Detect which cell encompasses the target text, then output its (x, y) center coordinate. 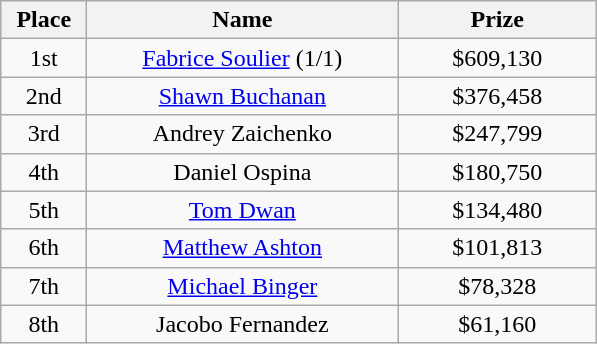
8th (44, 324)
3rd (44, 134)
Daniel Ospina (242, 172)
$247,799 (498, 134)
Fabrice Soulier (1/1) (242, 58)
$101,813 (498, 248)
1st (44, 58)
$78,328 (498, 286)
$61,160 (498, 324)
Name (242, 20)
Michael Binger (242, 286)
7th (44, 286)
Jacobo Fernandez (242, 324)
Place (44, 20)
5th (44, 210)
$134,480 (498, 210)
Tom Dwan (242, 210)
Matthew Ashton (242, 248)
Prize (498, 20)
$609,130 (498, 58)
Shawn Buchanan (242, 96)
4th (44, 172)
$376,458 (498, 96)
2nd (44, 96)
6th (44, 248)
$180,750 (498, 172)
Andrey Zaichenko (242, 134)
